Scan for the cell matching the given text and deliver its (X, Y) coordinate at center. 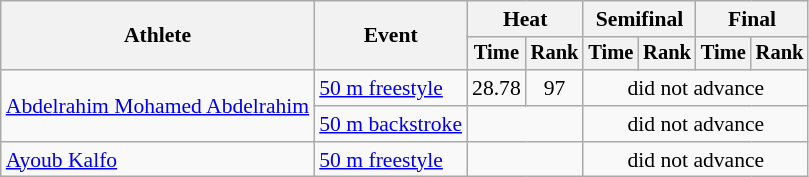
Heat (525, 19)
Event (390, 36)
Final (752, 19)
Abdelrahim Mohamed Abdelrahim (158, 106)
28.78 (496, 88)
50 m freestyle (390, 88)
Athlete (158, 36)
Semifinal (639, 19)
50 m backstroke (390, 124)
97 (555, 88)
